For the text-containing cell, return its midpoint in [X, Y] coordinate format. 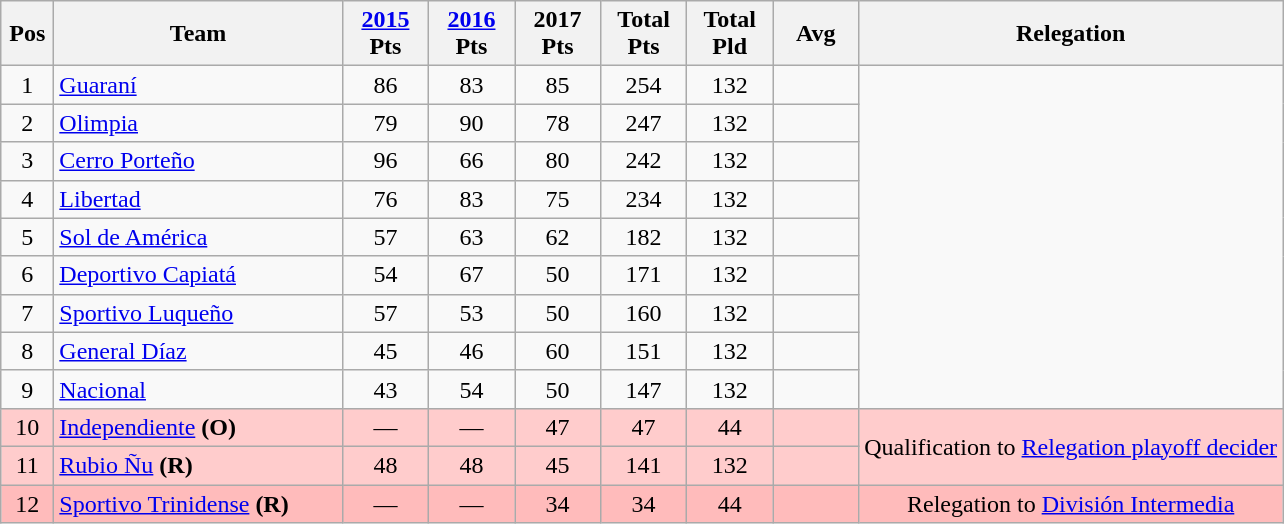
66 [471, 161]
TotalPld [730, 34]
10 [28, 427]
Sportivo Luqueño [198, 313]
182 [644, 237]
2016Pts [471, 34]
12 [28, 503]
79 [385, 123]
Guaraní [198, 85]
2 [28, 123]
2017Pts [557, 34]
86 [385, 85]
11 [28, 465]
TotalPts [644, 34]
46 [471, 351]
Team [198, 34]
67 [471, 275]
75 [557, 199]
78 [557, 123]
53 [471, 313]
254 [644, 85]
85 [557, 85]
Relegation [1071, 34]
247 [644, 123]
Olimpia [198, 123]
2015Pts [385, 34]
3 [28, 161]
90 [471, 123]
242 [644, 161]
Sol de América [198, 237]
7 [28, 313]
62 [557, 237]
9 [28, 389]
1 [28, 85]
Cerro Porteño [198, 161]
76 [385, 199]
80 [557, 161]
5 [28, 237]
Deportivo Capiatá [198, 275]
General Díaz [198, 351]
63 [471, 237]
141 [644, 465]
4 [28, 199]
171 [644, 275]
234 [644, 199]
8 [28, 351]
147 [644, 389]
160 [644, 313]
Rubio Ñu (R) [198, 465]
Avg [816, 34]
Pos [28, 34]
6 [28, 275]
151 [644, 351]
Sportivo Trinidense (R) [198, 503]
Relegation to División Intermedia [1071, 503]
Libertad [198, 199]
43 [385, 389]
96 [385, 161]
Independiente (O) [198, 427]
Nacional [198, 389]
60 [557, 351]
Qualification to Relegation playoff decider [1071, 446]
